Determine the (x, y) coordinate at the center of the cell enclosing the given text.  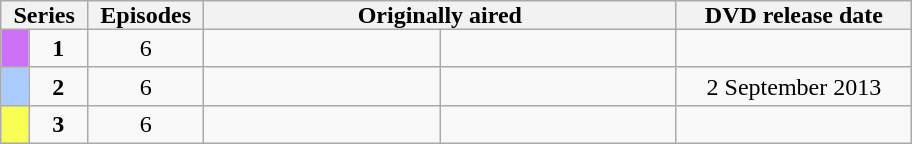
Episodes (146, 15)
2 (58, 86)
Series (44, 15)
2 September 2013 (794, 86)
1 (58, 48)
DVD release date (794, 15)
3 (58, 124)
Originally aired (440, 15)
